Capture the cell that displays the provided text and extract its [X, Y] central coordinate. 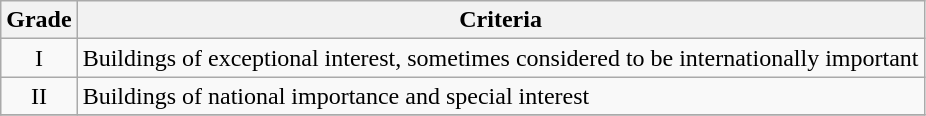
Buildings of exceptional interest, sometimes considered to be internationally important [500, 58]
II [39, 96]
I [39, 58]
Buildings of national importance and special interest [500, 96]
Grade [39, 20]
Criteria [500, 20]
